Scan for the cell matching the given text and deliver its (X, Y) coordinate at center. 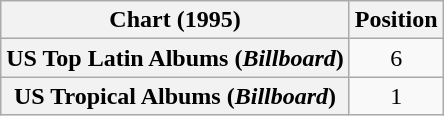
Position (396, 20)
Chart (1995) (176, 20)
1 (396, 96)
6 (396, 58)
US Tropical Albums (Billboard) (176, 96)
US Top Latin Albums (Billboard) (176, 58)
